Search for the cell housing the specified text and yield its (x, y) center coordinate. 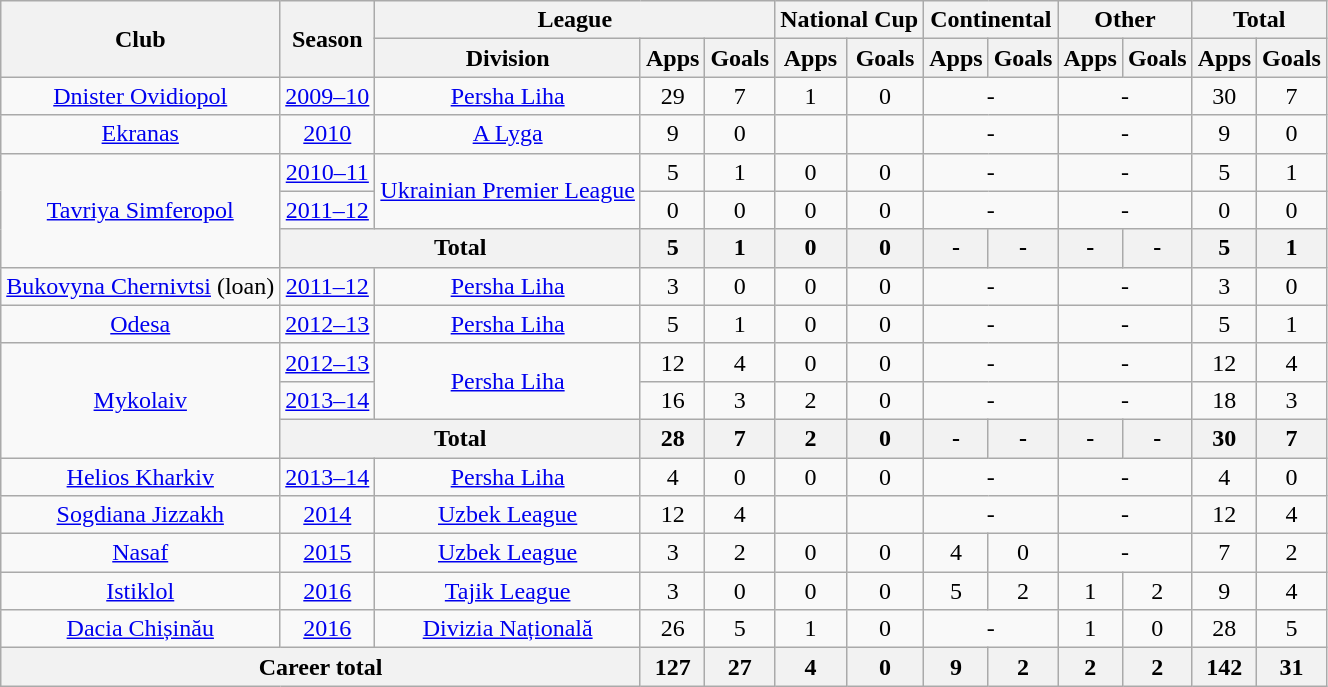
Career total (321, 667)
Division (508, 58)
Odesa (140, 324)
Helios Kharkiv (140, 477)
Dnister Ovidiopol (140, 96)
127 (672, 667)
A Lyga (508, 134)
Tajik League (508, 591)
League (575, 20)
Tavriya Simferopol (140, 210)
27 (740, 667)
2015 (328, 553)
18 (1224, 400)
16 (672, 400)
2010 (328, 134)
Season (328, 39)
Club (140, 39)
2009–10 (328, 96)
2014 (328, 515)
Other (1125, 20)
Dacia Chișinău (140, 629)
Ukrainian Premier League (508, 191)
Sogdiana Jizzakh (140, 515)
National Cup (850, 20)
Mykolaiv (140, 400)
31 (1292, 667)
Divizia Națională (508, 629)
Istiklol (140, 591)
29 (672, 96)
Continental (991, 20)
2010–11 (328, 172)
Bukovyna Chernivtsi (loan) (140, 286)
26 (672, 629)
Nasaf (140, 553)
142 (1224, 667)
Ekranas (140, 134)
